Detect which cell encompasses the target text, then output its [X, Y] center coordinate. 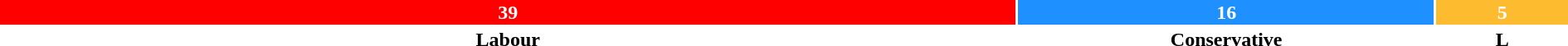
39 [508, 12]
5 [1502, 12]
16 [1226, 12]
